From the cell containing the given text, extract its center point as [x, y] coordinate. 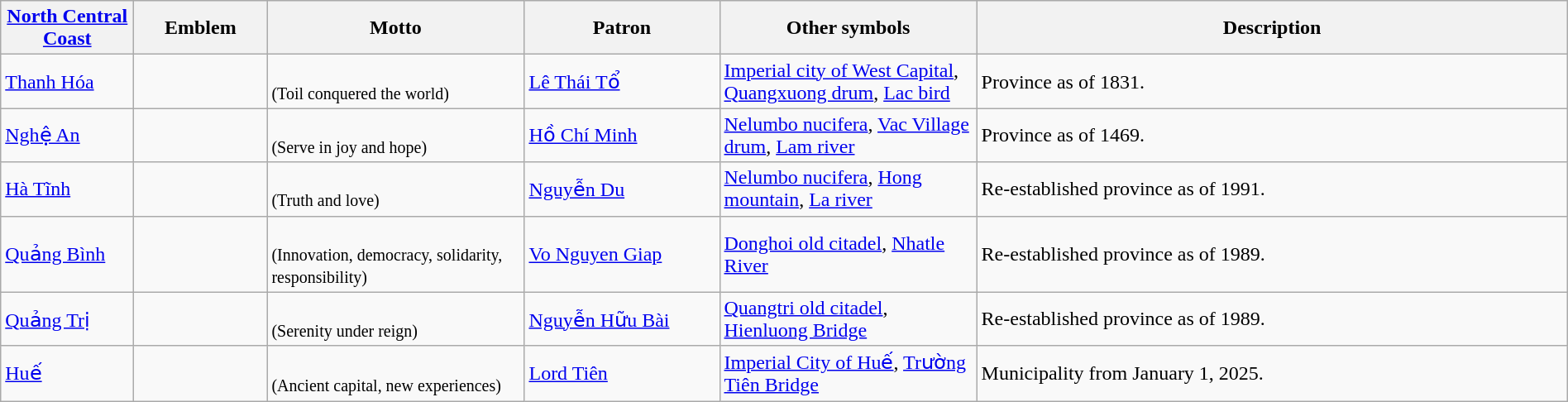
Nelumbo nucifera, Hong mountain, La river [849, 189]
(Ancient capital, new experiences) [395, 374]
North Central Coast [68, 28]
Description [1272, 28]
(Innovation, democracy, solidarity, responsibility) [395, 254]
Imperial City of Huế, Trường Tiên Bridge [849, 374]
Imperial city of West Capital, Quangxuong drum, Lac bird [849, 81]
Thanh Hóa [68, 81]
Re-established province as of 1991. [1272, 189]
Vo Nguyen Giap [622, 254]
Patron [622, 28]
Lê Thái Tổ [622, 81]
Municipality from January 1, 2025. [1272, 374]
Lord Tiên [622, 374]
Nelumbo nucifera, Vac Village drum, Lam river [849, 136]
Quảng Trị [68, 319]
(Toil conquered the world) [395, 81]
(Truth and love) [395, 189]
Other symbols [849, 28]
Nguyễn Hữu Bài [622, 319]
Quảng Bình [68, 254]
Donghoi old citadel, Nhatle River [849, 254]
Nghệ An [68, 136]
Emblem [200, 28]
Hà Tĩnh [68, 189]
Nguyễn Du [622, 189]
Huế [68, 374]
(Serve in joy and hope) [395, 136]
(Serenity under reign) [395, 319]
Province as of 1831. [1272, 81]
Hồ Chí Minh [622, 136]
Province as of 1469. [1272, 136]
Motto [395, 28]
Quangtri old citadel, Hienluong Bridge [849, 319]
